Return the [x, y] coordinate for the center point of the cell that contains the specified text.  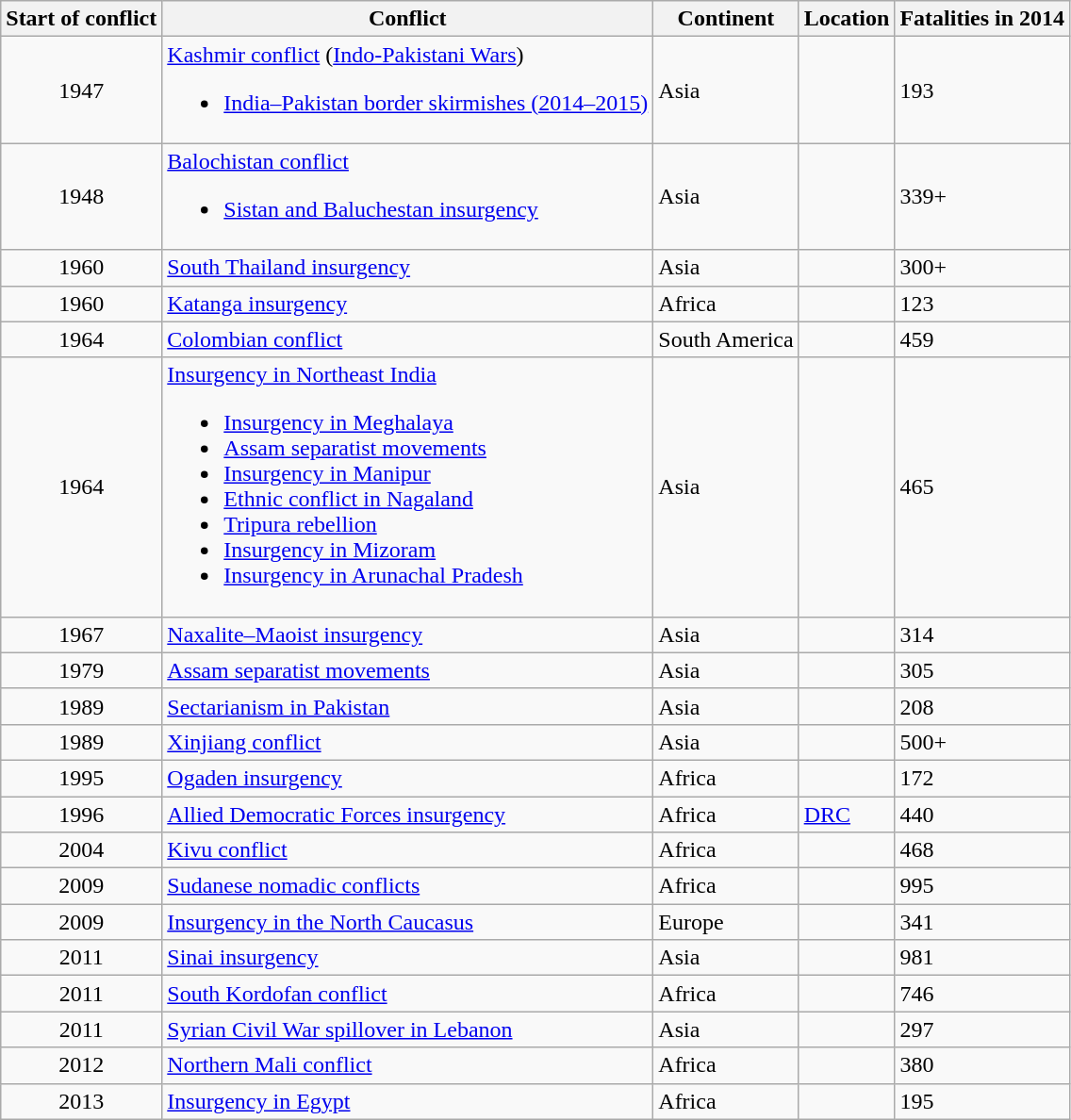
1995 [81, 778]
2012 [81, 1065]
Location [847, 19]
468 [982, 850]
Start of conflict [81, 19]
1948 [81, 196]
Fatalities in 2014 [982, 19]
Sinai insurgency [407, 958]
1967 [81, 634]
172 [982, 778]
193 [982, 91]
Continent [726, 19]
Colombian conflict [407, 339]
195 [982, 1101]
Naxalite–Maoist insurgency [407, 634]
Conflict [407, 19]
Xinjiang conflict [407, 742]
DRC [847, 814]
Kivu conflict [407, 850]
1996 [81, 814]
314 [982, 634]
2013 [81, 1101]
465 [982, 486]
Insurgency in Egypt [407, 1101]
South America [726, 339]
Katanga insurgency [407, 304]
Sectarianism in Pakistan [407, 706]
208 [982, 706]
Europe [726, 922]
500+ [982, 742]
South Kordofan conflict [407, 994]
341 [982, 922]
339+ [982, 196]
995 [982, 886]
South Thailand insurgency [407, 268]
Kashmir conflict (Indo-Pakistani Wars)India–Pakistan border skirmishes (2014–2015) [407, 91]
Syrian Civil War spillover in Lebanon [407, 1029]
981 [982, 958]
2004 [81, 850]
Sudanese nomadic conflicts [407, 886]
1947 [81, 91]
380 [982, 1065]
Balochistan conflictSistan and Baluchestan insurgency [407, 196]
1979 [81, 670]
Assam separatist movements [407, 670]
Ogaden insurgency [407, 778]
297 [982, 1029]
123 [982, 304]
Allied Democratic Forces insurgency [407, 814]
746 [982, 994]
300+ [982, 268]
Insurgency in the North Caucasus [407, 922]
Northern Mali conflict [407, 1065]
305 [982, 670]
440 [982, 814]
459 [982, 339]
